Pinpoint the cell where the given text exists, returning its (x, y) midpoint coordinate. 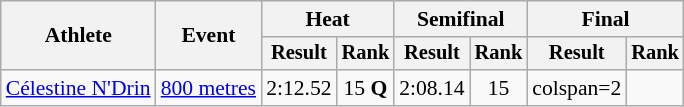
Athlete (78, 36)
colspan=2 (576, 88)
15 Q (366, 88)
800 metres (208, 88)
Célestine N'Drin (78, 88)
Final (606, 19)
Event (208, 36)
2:08.14 (432, 88)
15 (499, 88)
2:12.52 (298, 88)
Heat (328, 19)
Semifinal (460, 19)
